Find where the given text appears and provide that cell's center as [x, y] coordinate. 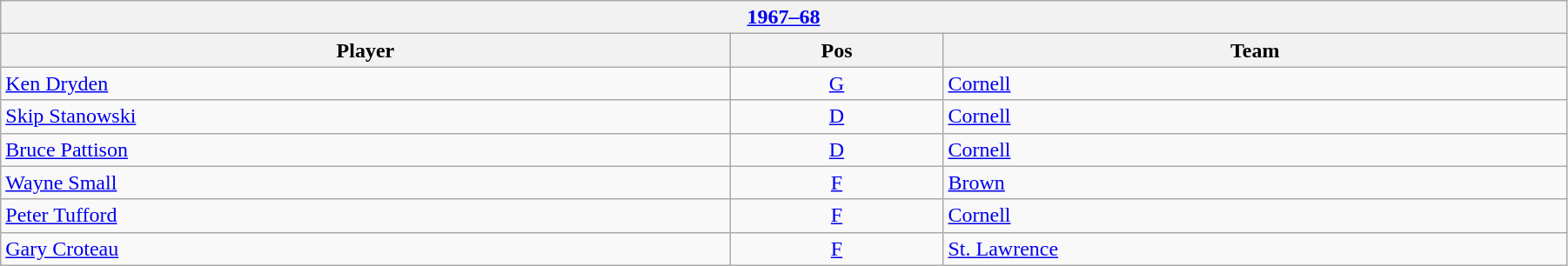
Brown [1255, 183]
Skip Stanowski [365, 116]
G [837, 83]
1967–68 [784, 17]
Bruce Pattison [365, 150]
Ken Dryden [365, 83]
St. Lawrence [1255, 249]
Gary Croteau [365, 249]
Peter Tufford [365, 216]
Pos [837, 50]
Team [1255, 50]
Wayne Small [365, 183]
Player [365, 50]
